Extract the (x, y) coordinate from the center of the cell holding the provided text.  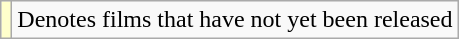
Denotes films that have not yet been released (235, 20)
